Pinpoint the cell where the given text exists, returning its [X, Y] midpoint coordinate. 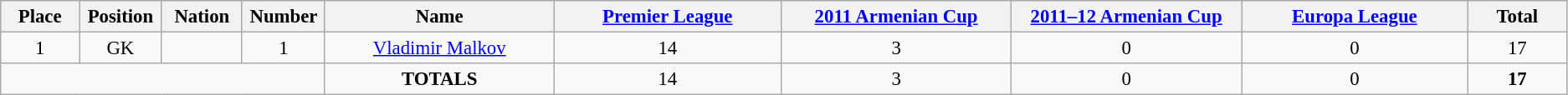
Number [283, 17]
Vladimir Malkov [439, 48]
Position [120, 17]
Europa League [1355, 17]
GK [120, 48]
2011–12 Armenian Cup [1126, 17]
2011 Armenian Cup [897, 17]
TOTALS [439, 79]
Total [1517, 17]
Name [439, 17]
Premier League [668, 17]
Place [40, 17]
Nation [202, 17]
